Provide the (X, Y) coordinate of the cell's center where the given text is located.  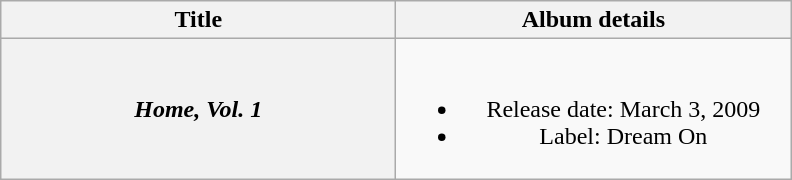
Album details (594, 20)
Home, Vol. 1 (198, 109)
Title (198, 20)
Release date: March 3, 2009Label: Dream On (594, 109)
